Determine the [x, y] coordinate at the center of the cell enclosing the given text.  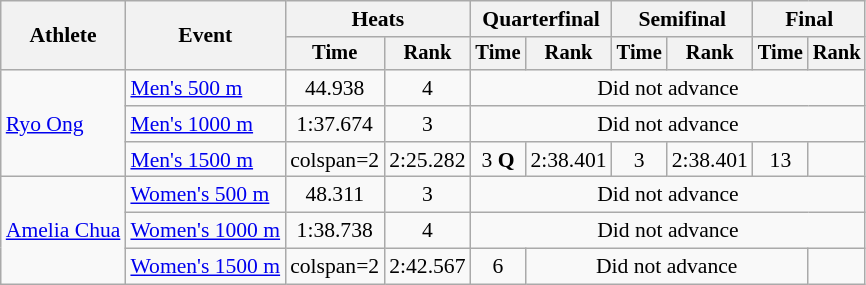
Men's 1500 m [205, 160]
2:42.567 [427, 267]
Ryo Ong [64, 124]
Quarterfinal [542, 19]
Men's 500 m [205, 88]
Men's 1000 m [205, 124]
3 Q [498, 160]
44.938 [334, 88]
48.311 [334, 195]
2:25.282 [427, 160]
6 [498, 267]
1:37.674 [334, 124]
Amelia Chua [64, 230]
1:38.738 [334, 231]
Final [809, 19]
Women's 500 m [205, 195]
Women's 1500 m [205, 267]
Heats [378, 19]
Event [205, 36]
Semifinal [682, 19]
Women's 1000 m [205, 231]
Athlete [64, 36]
13 [780, 160]
